Locate the cell with the specified text and output its (x, y) center coordinate. 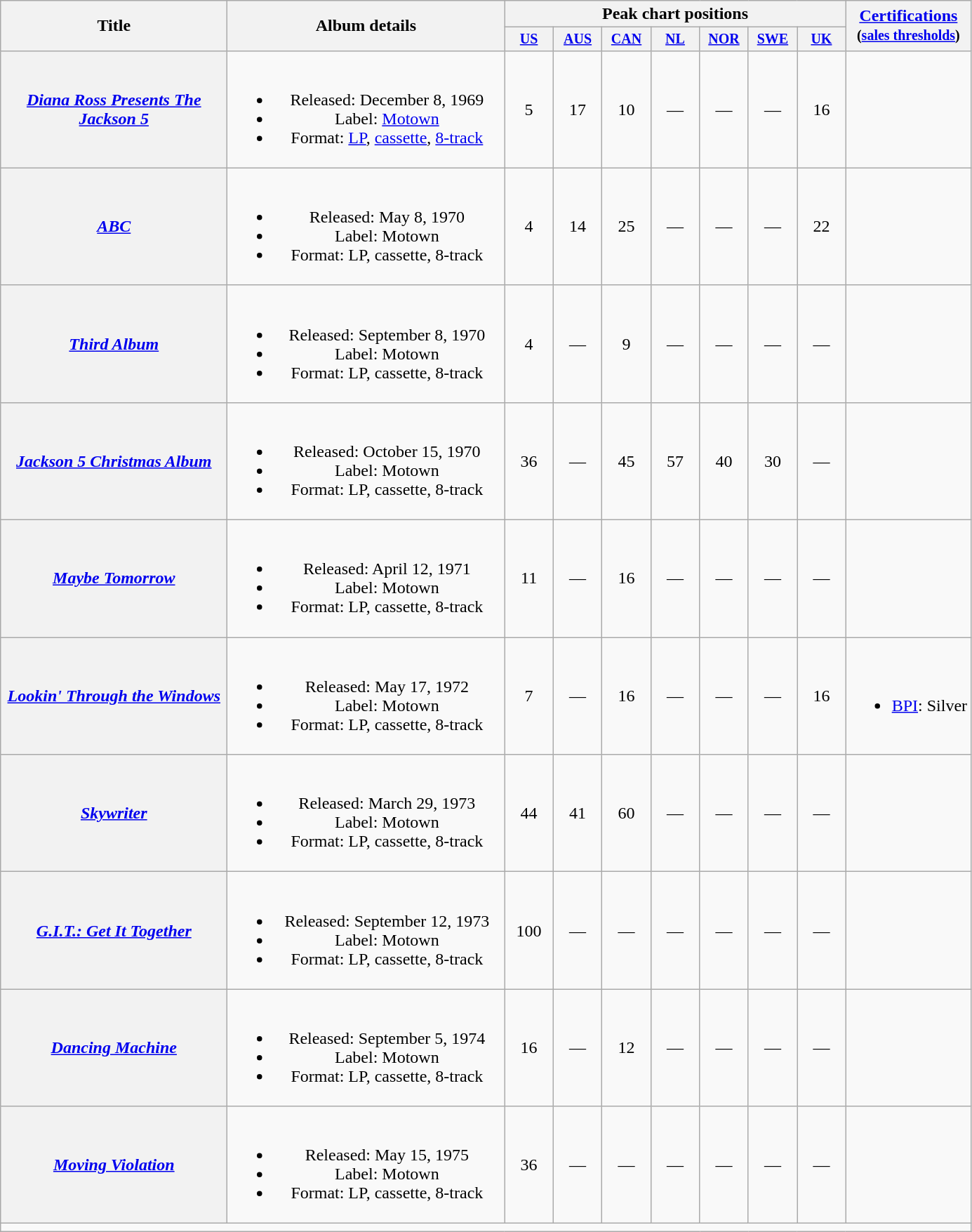
100 (529, 931)
AUS (577, 39)
Released: September 8, 1970Label: MotownFormat: LP, cassette, 8-track (366, 344)
Album details (366, 26)
Released: March 29, 1973Label: MotownFormat: LP, cassette, 8-track (366, 813)
Peak chart positions (675, 14)
44 (529, 813)
UK (821, 39)
14 (577, 226)
Certifications(sales thresholds) (908, 26)
7 (529, 696)
57 (675, 461)
41 (577, 813)
NOR (724, 39)
Released: December 8, 1969Label: MotownFormat: LP, cassette, 8-track (366, 110)
17 (577, 110)
30 (772, 461)
Released: May 17, 1972Label: MotownFormat: LP, cassette, 8-track (366, 696)
5 (529, 110)
Released: September 5, 1974Label: MotownFormat: LP, cassette, 8-track (366, 1047)
11 (529, 578)
Lookin' Through the Windows (114, 696)
G.I.T.: Get It Together (114, 931)
US (529, 39)
Released: May 15, 1975Label: MotownFormat: LP, cassette, 8-track (366, 1165)
SWE (772, 39)
Third Album (114, 344)
9 (626, 344)
10 (626, 110)
Skywriter (114, 813)
Maybe Tomorrow (114, 578)
40 (724, 461)
BPI: Silver (908, 696)
CAN (626, 39)
12 (626, 1047)
Jackson 5 Christmas Album (114, 461)
ABC (114, 226)
Released: October 15, 1970Label: MotownFormat: LP, cassette, 8-track (366, 461)
60 (626, 813)
Title (114, 26)
Released: April 12, 1971Label: MotownFormat: LP, cassette, 8-track (366, 578)
25 (626, 226)
Moving Violation (114, 1165)
Dancing Machine (114, 1047)
NL (675, 39)
22 (821, 226)
Diana Ross Presents The Jackson 5 (114, 110)
Released: September 12, 1973Label: MotownFormat: LP, cassette, 8-track (366, 931)
45 (626, 461)
Released: May 8, 1970Label: MotownFormat: LP, cassette, 8-track (366, 226)
